Identify which cell holds the provided text, then report its (x, y) central coordinate. 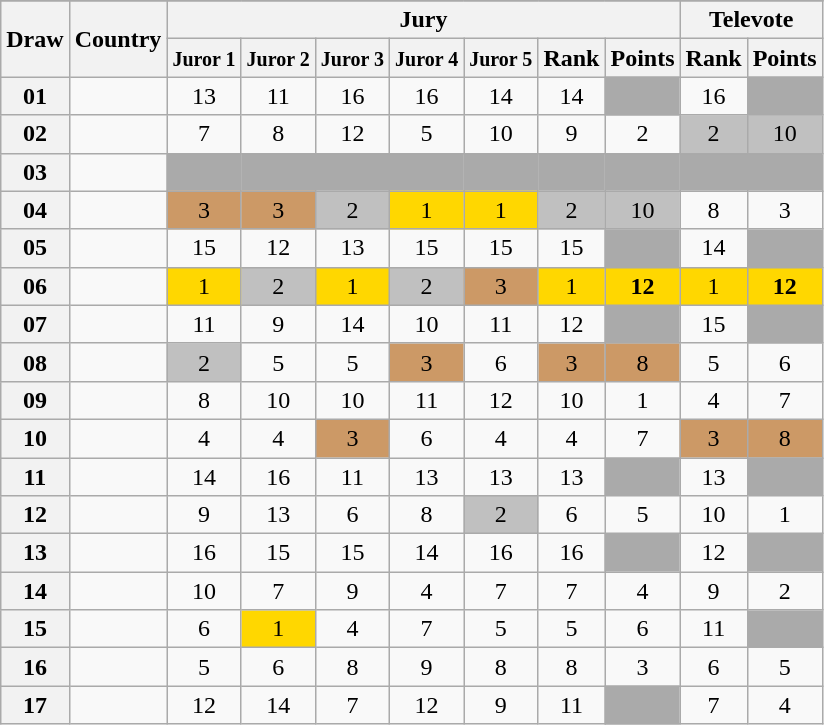
Juror 1 (204, 58)
Country (118, 39)
07 (35, 324)
17 (35, 705)
Juror 5 (501, 58)
Televote (751, 20)
01 (35, 96)
05 (35, 248)
04 (35, 210)
Juror 4 (426, 58)
08 (35, 362)
09 (35, 400)
Jury (424, 20)
06 (35, 286)
Draw (35, 39)
03 (35, 172)
02 (35, 134)
Juror 2 (278, 58)
Juror 3 (352, 58)
